From the cell containing the given text, extract its center point as (x, y) coordinate. 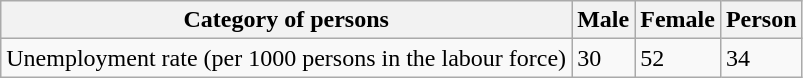
Female (678, 20)
Person (761, 20)
Category of persons (286, 20)
Unemployment rate (per 1000 persons in the labour force) (286, 58)
52 (678, 58)
34 (761, 58)
Male (604, 20)
30 (604, 58)
